Output the [X, Y] coordinate of the center of the cell containing the given text.  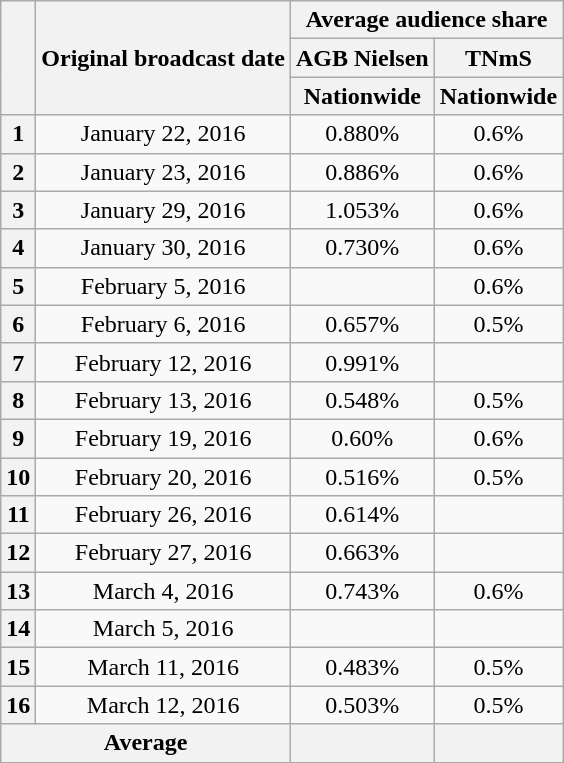
January 23, 2016 [164, 172]
14 [18, 629]
February 12, 2016 [164, 362]
0.614% [362, 515]
5 [18, 286]
8 [18, 400]
0.516% [362, 477]
March 4, 2016 [164, 591]
January 22, 2016 [164, 134]
0.880% [362, 134]
1.053% [362, 210]
11 [18, 515]
January 30, 2016 [164, 248]
February 5, 2016 [164, 286]
Original broadcast date [164, 58]
0.60% [362, 438]
TNmS [498, 58]
16 [18, 705]
March 11, 2016 [164, 667]
0.657% [362, 324]
4 [18, 248]
AGB Nielsen [362, 58]
3 [18, 210]
February 13, 2016 [164, 400]
2 [18, 172]
March 5, 2016 [164, 629]
0.548% [362, 400]
February 26, 2016 [164, 515]
0.483% [362, 667]
Average [146, 743]
0.503% [362, 705]
February 20, 2016 [164, 477]
March 12, 2016 [164, 705]
7 [18, 362]
6 [18, 324]
February 19, 2016 [164, 438]
9 [18, 438]
0.743% [362, 591]
0.663% [362, 553]
February 27, 2016 [164, 553]
13 [18, 591]
February 6, 2016 [164, 324]
January 29, 2016 [164, 210]
0.991% [362, 362]
0.730% [362, 248]
Average audience share [426, 20]
15 [18, 667]
1 [18, 134]
12 [18, 553]
10 [18, 477]
0.886% [362, 172]
